Provide the [X, Y] coordinate of the cell's center where the given text is located.  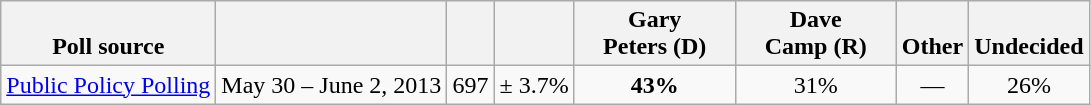
DaveCamp (R) [816, 34]
Other [932, 34]
Poll source [108, 34]
26% [1029, 85]
43% [654, 85]
May 30 – June 2, 2013 [332, 85]
697 [470, 85]
Public Policy Polling [108, 85]
GaryPeters (D) [654, 34]
± 3.7% [534, 85]
Undecided [1029, 34]
31% [816, 85]
— [932, 85]
